Extract the (X, Y) coordinate from the center of the cell holding the provided text.  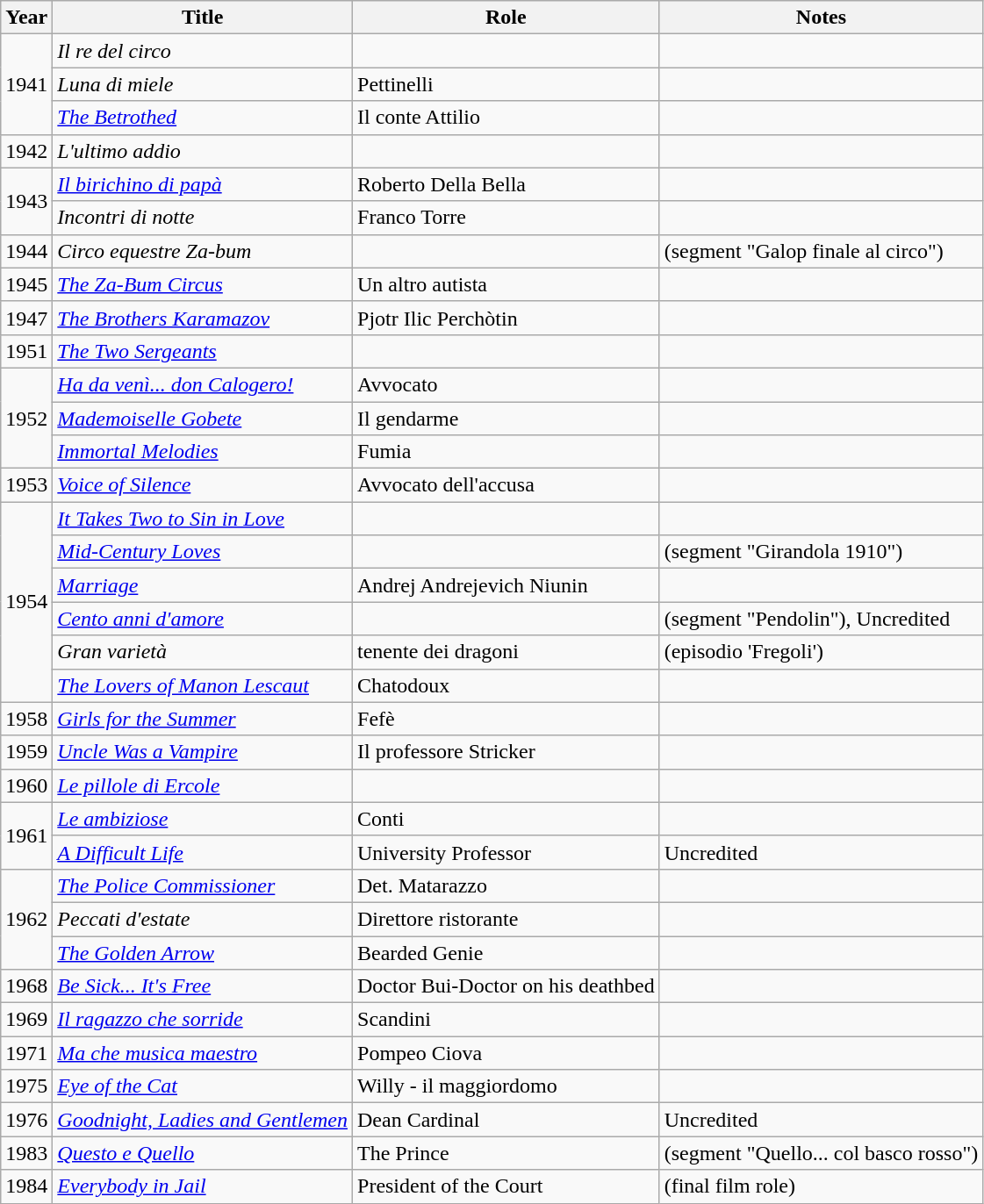
Le pillole di Ercole (203, 785)
Ma che musica maestro (203, 1053)
1962 (26, 919)
Ha da venì... don Calogero! (203, 384)
Immortal Melodies (203, 452)
Un altro autista (506, 284)
Year (26, 18)
Le ambiziose (203, 819)
1943 (26, 201)
Role (506, 18)
Direttore ristorante (506, 919)
Fumia (506, 452)
1984 (26, 1186)
It Takes Two to Sin in Love (203, 519)
Pompeo Ciova (506, 1053)
(segment "Girandola 1910") (822, 552)
Mid-Century Loves (203, 552)
1942 (26, 151)
1968 (26, 986)
Be Sick... It's Free (203, 986)
Il professore Stricker (506, 752)
1953 (26, 485)
Doctor Bui-Doctor on his deathbed (506, 986)
Willy - il maggiordomo (506, 1086)
The Prince (506, 1153)
Mademoiselle Gobete (203, 419)
1958 (26, 719)
tenente dei dragoni (506, 652)
1969 (26, 1020)
Franco Torre (506, 218)
Conti (506, 819)
Il re del circo (203, 51)
Fefè (506, 719)
The Betrothed (203, 118)
1983 (26, 1153)
Det. Matarazzo (506, 885)
1971 (26, 1053)
Il ragazzo che sorride (203, 1020)
A Difficult Life (203, 852)
The Za-Bum Circus (203, 284)
Marriage (203, 585)
The Police Commissioner (203, 885)
1960 (26, 785)
The Golden Arrow (203, 952)
Bearded Genie (506, 952)
Cento anni d'amore (203, 619)
Il conte Attilio (506, 118)
(final film role) (822, 1186)
Il gendarme (506, 419)
Il birichino di papà (203, 184)
The Two Sergeants (203, 351)
1941 (26, 84)
Pjotr Ilic Perchòtin (506, 318)
1945 (26, 284)
(segment "Galop finale al circo") (822, 251)
President of the Court (506, 1186)
University Professor (506, 852)
Uncle Was a Vampire (203, 752)
Avvocato (506, 384)
(segment "Pendolin"), Uncredited (822, 619)
Andrej Andrejevich Niunin (506, 585)
(segment "Quello... col basco rosso") (822, 1153)
The Brothers Karamazov (203, 318)
Goodnight, Ladies and Gentlemen (203, 1120)
The Lovers of Manon Lescaut (203, 685)
Luna di miele (203, 84)
(episodio 'Fregoli') (822, 652)
Scandini (506, 1020)
1954 (26, 602)
Avvocato dell'accusa (506, 485)
Everybody in Jail (203, 1186)
Gran varietà (203, 652)
Voice of Silence (203, 485)
1952 (26, 418)
Chatodoux (506, 685)
Girls for the Summer (203, 719)
Peccati d'estate (203, 919)
Notes (822, 18)
1951 (26, 351)
1947 (26, 318)
Incontri di notte (203, 218)
1961 (26, 835)
Eye of the Cat (203, 1086)
L'ultimo addio (203, 151)
1976 (26, 1120)
Questo e Quello (203, 1153)
1944 (26, 251)
Dean Cardinal (506, 1120)
1975 (26, 1086)
Title (203, 18)
Circo equestre Za-bum (203, 251)
1959 (26, 752)
Roberto Della Bella (506, 184)
Pettinelli (506, 84)
